Pinpoint the cell where the given text exists, returning its (X, Y) midpoint coordinate. 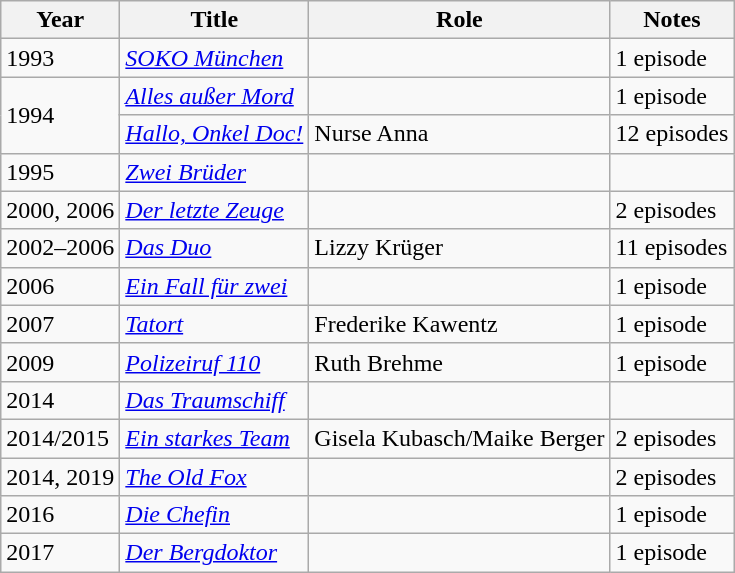
Gisela Kubasch/Maike Berger (460, 438)
11 episodes (672, 248)
Nurse Anna (460, 134)
The Old Fox (214, 477)
Der Bergdoktor (214, 553)
Das Traumschiff (214, 400)
Ruth Brehme (460, 362)
Alles außer Mord (214, 96)
Ein starkes Team (214, 438)
2006 (60, 286)
2009 (60, 362)
2017 (60, 553)
1995 (60, 172)
Title (214, 20)
Zwei Brüder (214, 172)
Role (460, 20)
Lizzy Krüger (460, 248)
2002–2006 (60, 248)
Frederike Kawentz (460, 324)
Tatort (214, 324)
1994 (60, 115)
Der letzte Zeuge (214, 210)
2014 (60, 400)
Year (60, 20)
2000, 2006 (60, 210)
Hallo, Onkel Doc! (214, 134)
2007 (60, 324)
Notes (672, 20)
Polizeiruf 110 (214, 362)
2014/2015 (60, 438)
Ein Fall für zwei (214, 286)
1993 (60, 58)
SOKO München (214, 58)
12 episodes (672, 134)
2014, 2019 (60, 477)
2016 (60, 515)
Die Chefin (214, 515)
Das Duo (214, 248)
